Pinpoint the cell where the given text exists, returning its (X, Y) midpoint coordinate. 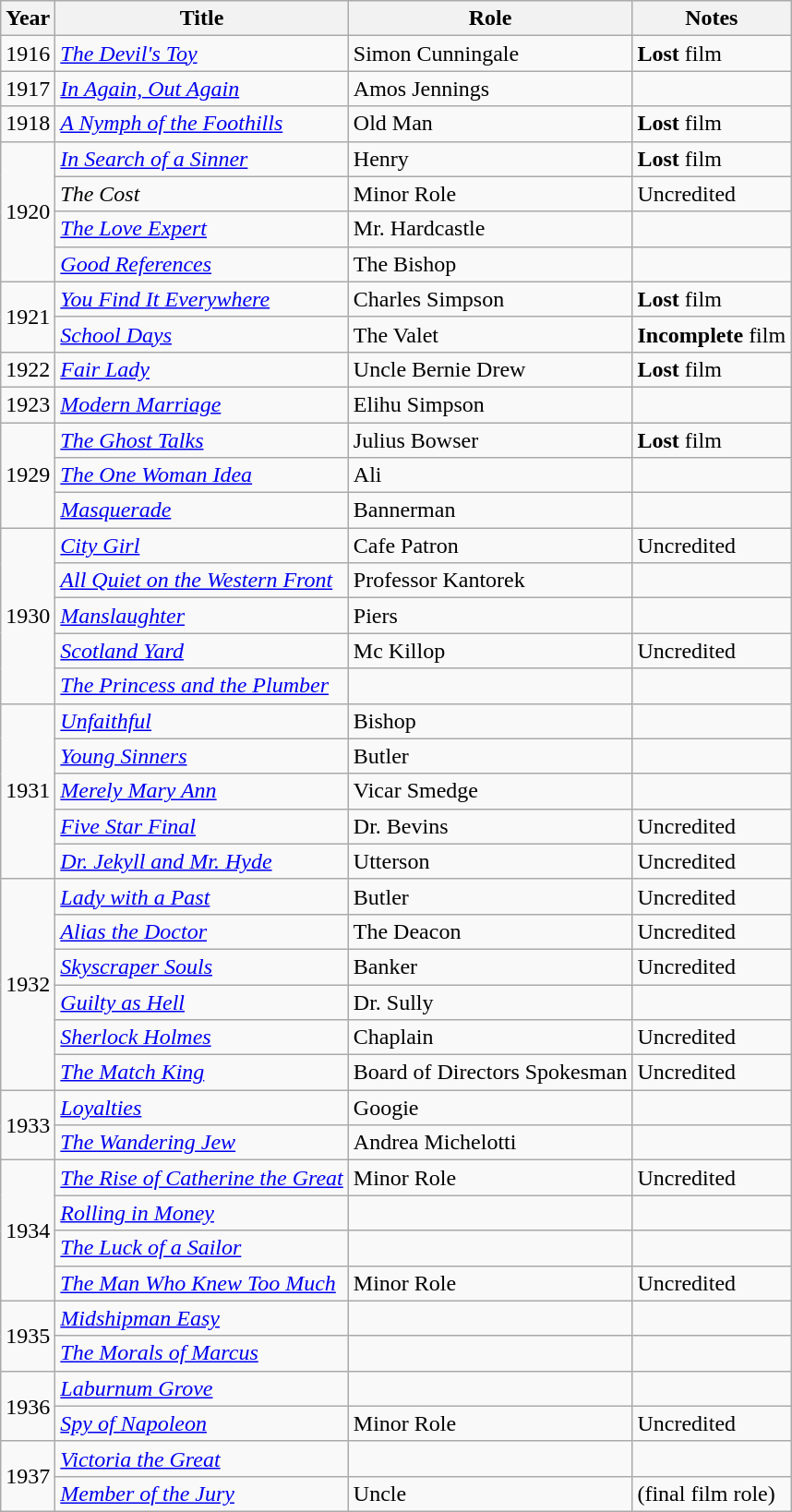
Title (201, 18)
1932 (28, 984)
The Cost (201, 194)
Andrea Michelotti (490, 1143)
The Bishop (490, 264)
The Princess and the Plumber (201, 686)
The Rise of Catherine the Great (201, 1178)
Bishop (490, 721)
1920 (28, 211)
Dr. Bevins (490, 826)
Lady with a Past (201, 896)
The Love Expert (201, 229)
Elihu Simpson (490, 404)
1931 (28, 791)
The Ghost Talks (201, 440)
Vicar Smedge (490, 791)
1933 (28, 1125)
Dr. Jekyll and Mr. Hyde (201, 861)
The Morals of Marcus (201, 1353)
1916 (28, 54)
City Girl (201, 546)
The Luck of a Sailor (201, 1248)
1936 (28, 1406)
Unfaithful (201, 721)
The Valet (490, 334)
Notes (712, 18)
1930 (28, 616)
Five Star Final (201, 826)
Guilty as Hell (201, 1002)
Laburnum Grove (201, 1388)
Rolling in Money (201, 1213)
A Nymph of the Foothills (201, 124)
Piers (490, 616)
Modern Marriage (201, 404)
Julius Bowser (490, 440)
Amos Jennings (490, 89)
Utterson (490, 861)
Incomplete film (712, 334)
School Days (201, 334)
(final film role) (712, 1494)
The Wandering Jew (201, 1143)
1923 (28, 404)
Cafe Patron (490, 546)
Masquerade (201, 510)
Good References (201, 264)
Year (28, 18)
Midshipman Easy (201, 1318)
Alias the Doctor (201, 931)
The One Woman Idea (201, 475)
Young Sinners (201, 756)
1921 (28, 317)
Mr. Hardcastle (490, 229)
Fair Lady (201, 369)
Simon Cunningale (490, 54)
All Quiet on the Western Front (201, 581)
Uncle Bernie Drew (490, 369)
Charles Simpson (490, 299)
1918 (28, 124)
Board of Directors Spokesman (490, 1073)
Loyalties (201, 1108)
The Match King (201, 1073)
Old Man (490, 124)
Googie (490, 1108)
Role (490, 18)
In Again, Out Again (201, 89)
The Deacon (490, 931)
In Search of a Sinner (201, 159)
Ali (490, 475)
Henry (490, 159)
1929 (28, 475)
Sherlock Holmes (201, 1038)
Skyscraper Souls (201, 966)
Chaplain (490, 1038)
Spy of Napoleon (201, 1423)
Victoria the Great (201, 1458)
Bannerman (490, 510)
Merely Mary Ann (201, 791)
Member of the Jury (201, 1494)
1935 (28, 1336)
Professor Kantorek (490, 581)
Manslaughter (201, 616)
You Find It Everywhere (201, 299)
1934 (28, 1230)
Mc Killop (490, 651)
Uncle (490, 1494)
Dr. Sully (490, 1002)
1922 (28, 369)
1917 (28, 89)
Banker (490, 966)
The Devil's Toy (201, 54)
Scotland Yard (201, 651)
The Man Who Knew Too Much (201, 1283)
1937 (28, 1476)
